Detect which cell encompasses the target text, then output its (x, y) center coordinate. 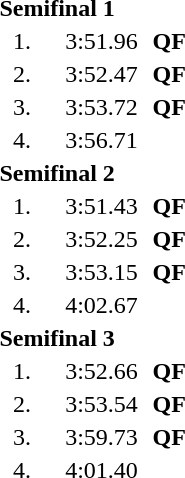
4:02.67 (102, 305)
3:52.47 (102, 74)
3:51.43 (102, 206)
3:53.54 (102, 404)
3:53.15 (102, 272)
3:53.72 (102, 107)
3:52.66 (102, 371)
3:52.25 (102, 239)
3:56.71 (102, 140)
3:59.73 (102, 437)
3:51.96 (102, 41)
